Detect which cell encompasses the target text, then output its [X, Y] center coordinate. 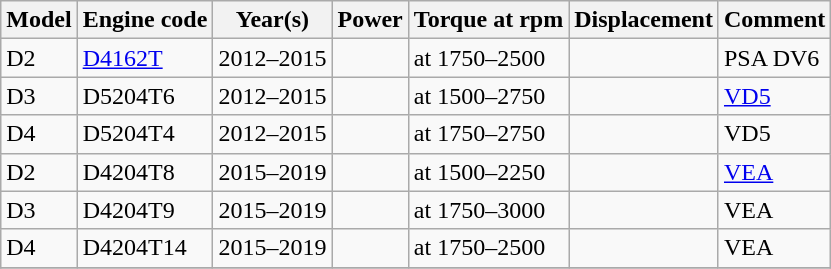
D4204T14 [145, 248]
D5204T4 [145, 134]
Model [39, 20]
at 1750–3000 [488, 210]
at 1500–2250 [488, 172]
Year(s) [272, 20]
D4204T9 [145, 210]
Comment [774, 20]
D5204T6 [145, 96]
Engine code [145, 20]
Torque at rpm [488, 20]
PSA DV6 [774, 58]
Displacement [644, 20]
D4204T8 [145, 172]
Power [370, 20]
D4162T [145, 58]
at 1750–2750 [488, 134]
at 1500–2750 [488, 96]
